Pinpoint the cell where the given text exists, returning its [X, Y] midpoint coordinate. 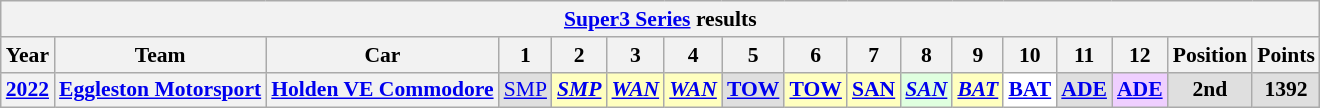
3 [635, 55]
Position [1210, 55]
2022 [28, 90]
1 [526, 55]
1392 [1286, 90]
Holden VE Commodore [382, 90]
5 [754, 55]
4 [693, 55]
11 [1084, 55]
6 [816, 55]
2nd [1210, 90]
9 [978, 55]
Car [382, 55]
10 [1030, 55]
2 [580, 55]
7 [874, 55]
Year [28, 55]
12 [1140, 55]
8 [926, 55]
Super3 Series results [660, 19]
Team [160, 55]
Points [1286, 55]
Eggleston Motorsport [160, 90]
